Capture the cell that displays the provided text and extract its (X, Y) central coordinate. 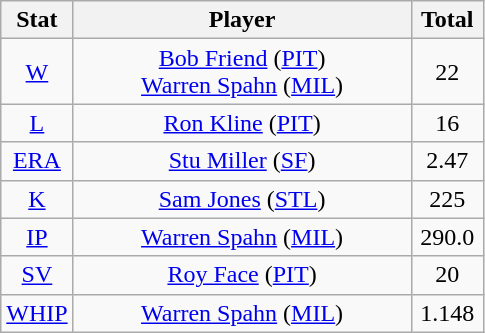
Total (447, 20)
Bob Friend (PIT)Warren Spahn (MIL) (242, 72)
WHIP (37, 313)
1.148 (447, 313)
Ron Kline (PIT) (242, 123)
16 (447, 123)
W (37, 72)
Stat (37, 20)
Sam Jones (STL) (242, 199)
225 (447, 199)
Player (242, 20)
Stu Miller (SF) (242, 161)
L (37, 123)
290.0 (447, 237)
Roy Face (PIT) (242, 275)
IP (37, 237)
22 (447, 72)
K (37, 199)
20 (447, 275)
2.47 (447, 161)
ERA (37, 161)
SV (37, 275)
